Locate the cell with the specified text and output its (x, y) center coordinate. 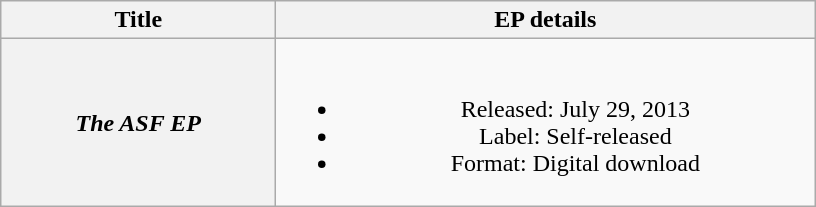
Title (138, 20)
The ASF EP (138, 122)
EP details (546, 20)
Released: July 29, 2013Label: Self-releasedFormat: Digital download (546, 122)
